For the text-containing cell, return its midpoint in (X, Y) coordinate format. 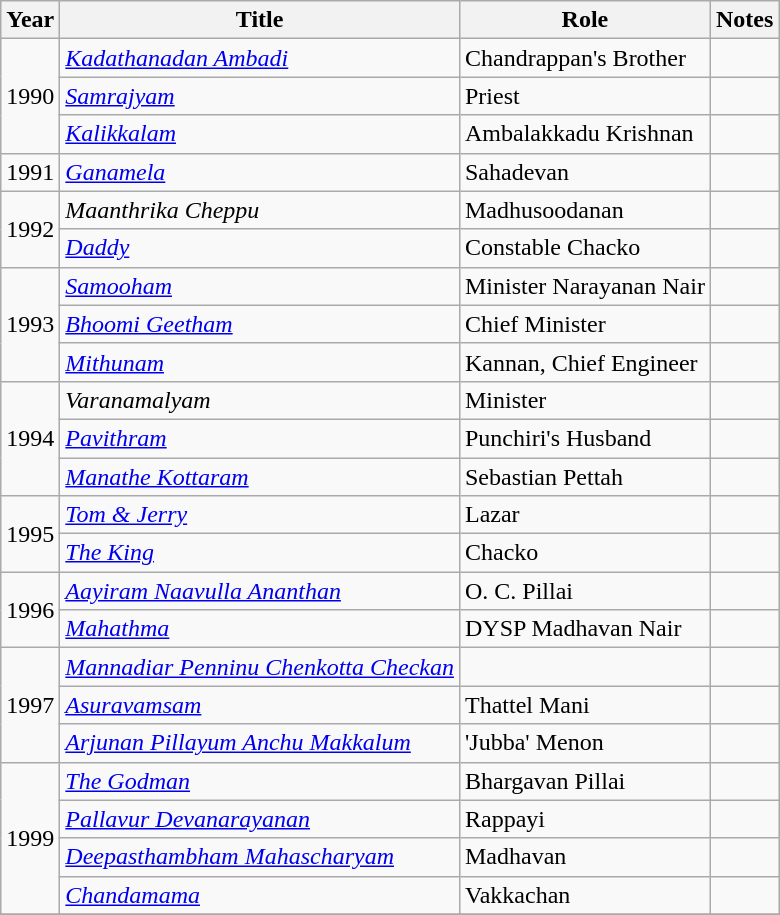
Title (260, 20)
Priest (584, 96)
DYSP Madhavan Nair (584, 629)
Bhargavan Pillai (584, 781)
Constable Chacko (584, 248)
Varanamalyam (260, 400)
1992 (30, 229)
Samrajyam (260, 96)
Chandrappan's Brother (584, 58)
Maanthrika Cheppu (260, 210)
Manathe Kottaram (260, 477)
Thattel Mani (584, 705)
Punchiri's Husband (584, 438)
The Godman (260, 781)
'Jubba' Menon (584, 743)
Madhusoodanan (584, 210)
Chacko (584, 553)
Asuravamsam (260, 705)
1997 (30, 705)
1994 (30, 438)
1990 (30, 96)
Chandamama (260, 895)
Role (584, 20)
Mannadiar Penninu Chenkotta Checkan (260, 667)
Notes (744, 20)
Sahadevan (584, 172)
1999 (30, 838)
Kalikkalam (260, 134)
Rappayi (584, 819)
Daddy (260, 248)
Kadathanadan Ambadi (260, 58)
Aayiram Naavulla Ananthan (260, 591)
Samooham (260, 286)
Tom & Jerry (260, 515)
Ganamela (260, 172)
The King (260, 553)
O. C. Pillai (584, 591)
1991 (30, 172)
Bhoomi Geetham (260, 324)
Pallavur Devanarayanan (260, 819)
Pavithram (260, 438)
Sebastian Pettah (584, 477)
1995 (30, 534)
1996 (30, 610)
Lazar (584, 515)
Chief Minister (584, 324)
Deepasthambham Mahascharyam (260, 857)
Mithunam (260, 362)
Kannan, Chief Engineer (584, 362)
Vakkachan (584, 895)
Year (30, 20)
Minister (584, 400)
Ambalakkadu Krishnan (584, 134)
1993 (30, 324)
Minister Narayanan Nair (584, 286)
Arjunan Pillayum Anchu Makkalum (260, 743)
Madhavan (584, 857)
Mahathma (260, 629)
